Output the [X, Y] coordinate of the center of the cell containing the given text.  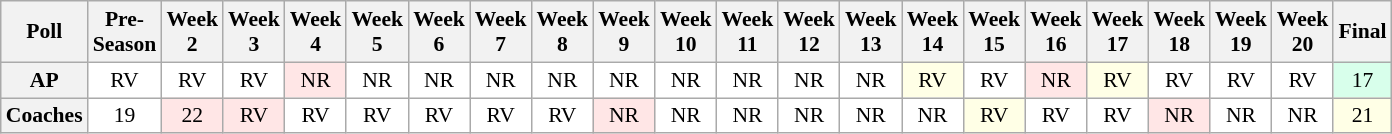
19 [125, 116]
AP [44, 80]
Poll [44, 32]
Week15 [994, 32]
Coaches [44, 116]
Week9 [624, 32]
Week13 [871, 32]
Week12 [809, 32]
Week5 [377, 32]
Week19 [1241, 32]
17 [1362, 80]
Week2 [192, 32]
21 [1362, 116]
Week10 [686, 32]
Week17 [1118, 32]
Week4 [316, 32]
Week3 [254, 32]
Week20 [1303, 32]
Final [1362, 32]
Week11 [748, 32]
Week16 [1056, 32]
Pre-Season [125, 32]
Week18 [1179, 32]
Week14 [933, 32]
Week7 [501, 32]
Week8 [562, 32]
Week6 [439, 32]
22 [192, 116]
